Search for the cell housing the specified text and yield its (x, y) center coordinate. 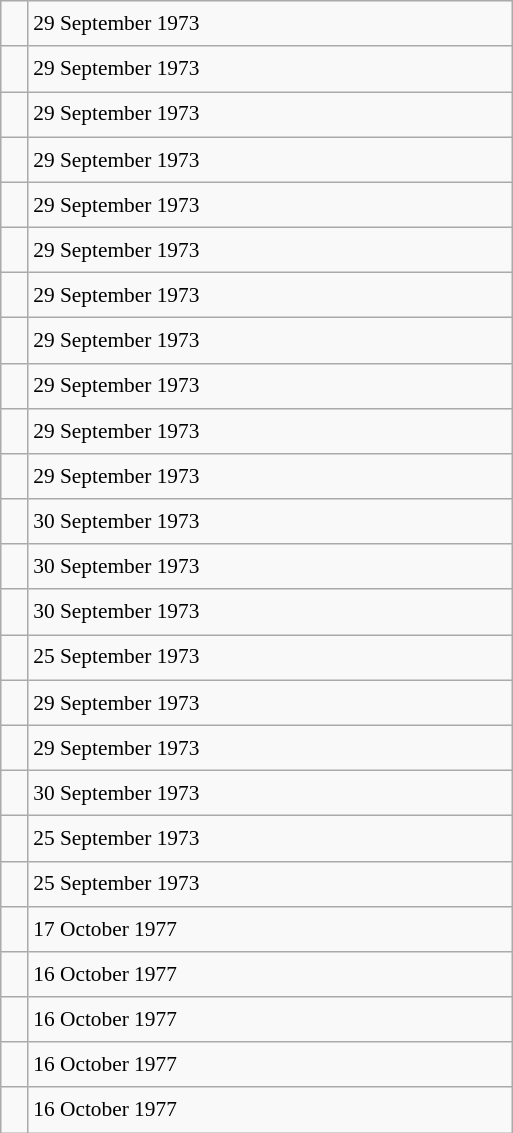
17 October 1977 (270, 928)
